Determine the (X, Y) coordinate at the center of the cell enclosing the given text.  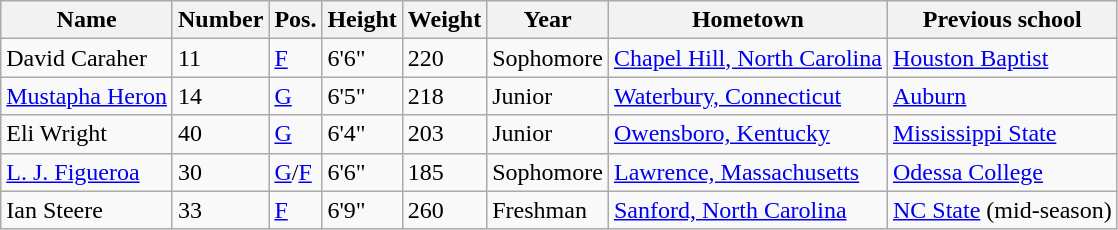
203 (444, 134)
Previous school (1002, 20)
Houston Baptist (1002, 58)
218 (444, 96)
11 (220, 58)
14 (220, 96)
Owensboro, Kentucky (748, 134)
Height (362, 20)
Lawrence, Massachusetts (748, 172)
6'4" (362, 134)
Pos. (296, 20)
Mustapha Heron (87, 96)
40 (220, 134)
Waterbury, Connecticut (748, 96)
NC State (mid-season) (1002, 210)
David Caraher (87, 58)
Year (548, 20)
Weight (444, 20)
Auburn (1002, 96)
Number (220, 20)
Freshman (548, 210)
G/F (296, 172)
260 (444, 210)
6'9" (362, 210)
Eli Wright (87, 134)
Sanford, North Carolina (748, 210)
33 (220, 210)
6'5" (362, 96)
Mississippi State (1002, 134)
Ian Steere (87, 210)
L. J. Figueroa (87, 172)
30 (220, 172)
Odessa College (1002, 172)
Name (87, 20)
Hometown (748, 20)
185 (444, 172)
Chapel Hill, North Carolina (748, 58)
220 (444, 58)
